Extract the (x, y) coordinate from the center of the cell holding the provided text.  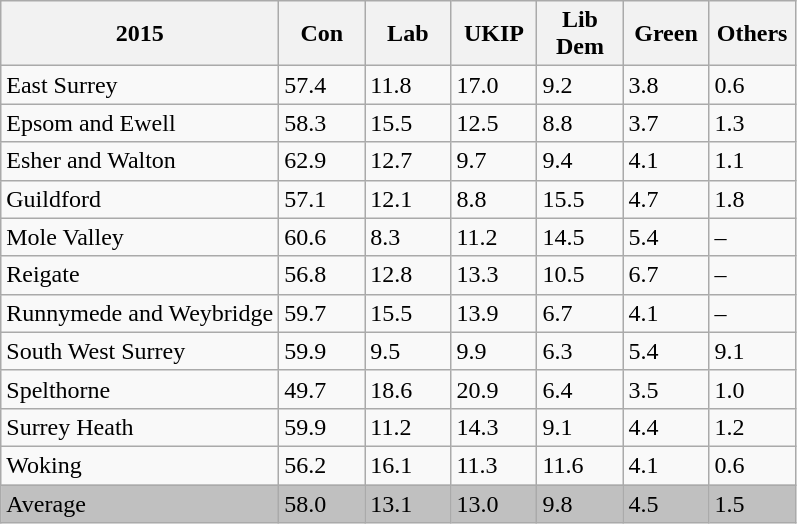
1.2 (752, 427)
11.8 (408, 85)
Average (140, 503)
Epsom and Ewell (140, 123)
56.8 (322, 275)
12.8 (408, 275)
3.5 (666, 389)
Surrey Heath (140, 427)
12.5 (494, 123)
Green (666, 34)
20.9 (494, 389)
Guildford (140, 199)
10.5 (580, 275)
13.0 (494, 503)
4.5 (666, 503)
4.4 (666, 427)
56.2 (322, 465)
9.5 (408, 351)
9.7 (494, 161)
14.3 (494, 427)
6.4 (580, 389)
South West Surrey (140, 351)
60.6 (322, 237)
Mole Valley (140, 237)
6.3 (580, 351)
17.0 (494, 85)
Esher and Walton (140, 161)
57.4 (322, 85)
3.7 (666, 123)
1.3 (752, 123)
3.8 (666, 85)
2015 (140, 34)
18.6 (408, 389)
13.1 (408, 503)
57.1 (322, 199)
58.0 (322, 503)
4.7 (666, 199)
59.7 (322, 313)
East Surrey (140, 85)
8.3 (408, 237)
9.8 (580, 503)
13.9 (494, 313)
Lib Dem (580, 34)
11.3 (494, 465)
13.3 (494, 275)
Woking (140, 465)
Spelthorne (140, 389)
1.1 (752, 161)
11.6 (580, 465)
9.9 (494, 351)
Con (322, 34)
Reigate (140, 275)
1.8 (752, 199)
1.0 (752, 389)
62.9 (322, 161)
12.7 (408, 161)
16.1 (408, 465)
Runnymede and Weybridge (140, 313)
UKIP (494, 34)
12.1 (408, 199)
Lab (408, 34)
Others (752, 34)
14.5 (580, 237)
49.7 (322, 389)
9.2 (580, 85)
1.5 (752, 503)
58.3 (322, 123)
9.4 (580, 161)
